Find where the given text appears and provide that cell's center as [x, y] coordinate. 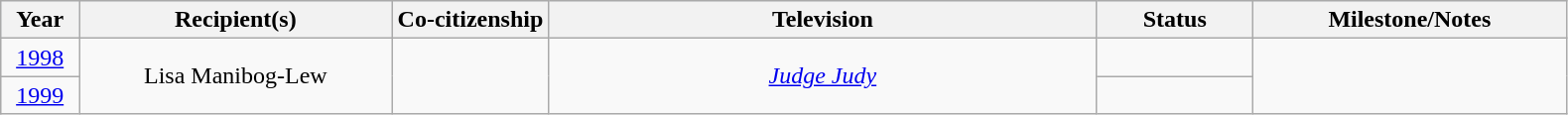
Year [40, 20]
Co-citizenship [470, 20]
Lisa Manibog-Lew [236, 76]
Recipient(s) [236, 20]
Status [1175, 20]
1999 [40, 95]
Judge Judy [823, 76]
Milestone/Notes [1409, 20]
Television [823, 20]
1998 [40, 57]
